Find where the given text appears and provide that cell's center as (X, Y) coordinate. 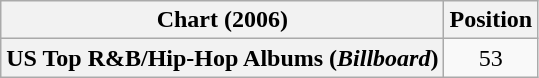
Chart (2006) (222, 20)
US Top R&B/Hip-Hop Albums (Billboard) (222, 58)
Position (491, 20)
53 (491, 58)
